Capture the cell that displays the provided text and extract its (X, Y) central coordinate. 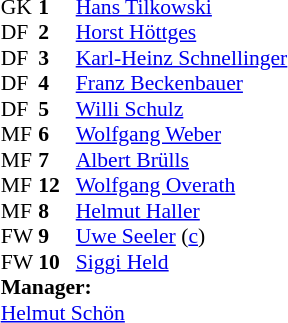
2 (57, 33)
7 (57, 160)
5 (57, 109)
Horst Höttges (182, 33)
Manager: (144, 287)
12 (57, 185)
Siggi Held (182, 262)
Franz Beckenbauer (182, 83)
Uwe Seeler (c) (182, 237)
Karl-Heinz Schnellinger (182, 58)
Willi Schulz (182, 109)
10 (57, 262)
Helmut Haller (182, 211)
9 (57, 237)
6 (57, 135)
3 (57, 58)
8 (57, 211)
Wolfgang Weber (182, 135)
Wolfgang Overath (182, 185)
Albert Brülls (182, 160)
4 (57, 83)
